Locate the cell with the specified text and output its [X, Y] center coordinate. 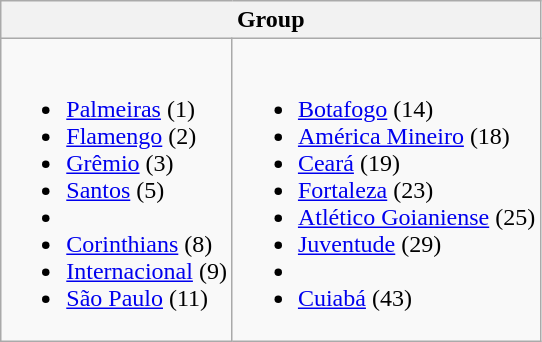
Botafogo (14) América Mineiro (18) Ceará (19) Fortaleza (23) Atlético Goianiense (25) Juventude (29) Cuiabá (43) [386, 190]
Group [271, 20]
Palmeiras (1) Flamengo (2) Grêmio (3) Santos (5) Corinthians (8) Internacional (9) São Paulo (11) [117, 190]
